Capture the cell that displays the provided text and extract its [x, y] central coordinate. 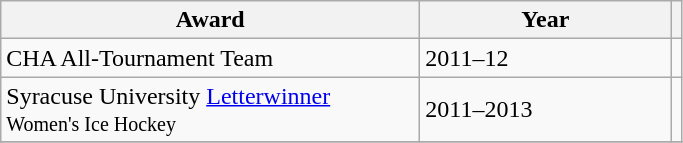
CHA All-Tournament Team [210, 58]
2011–12 [546, 58]
Syracuse University LetterwinnerWomen's Ice Hockey [210, 110]
Award [210, 20]
2011–2013 [546, 110]
Year [546, 20]
